Capture the cell that displays the provided text and extract its [x, y] central coordinate. 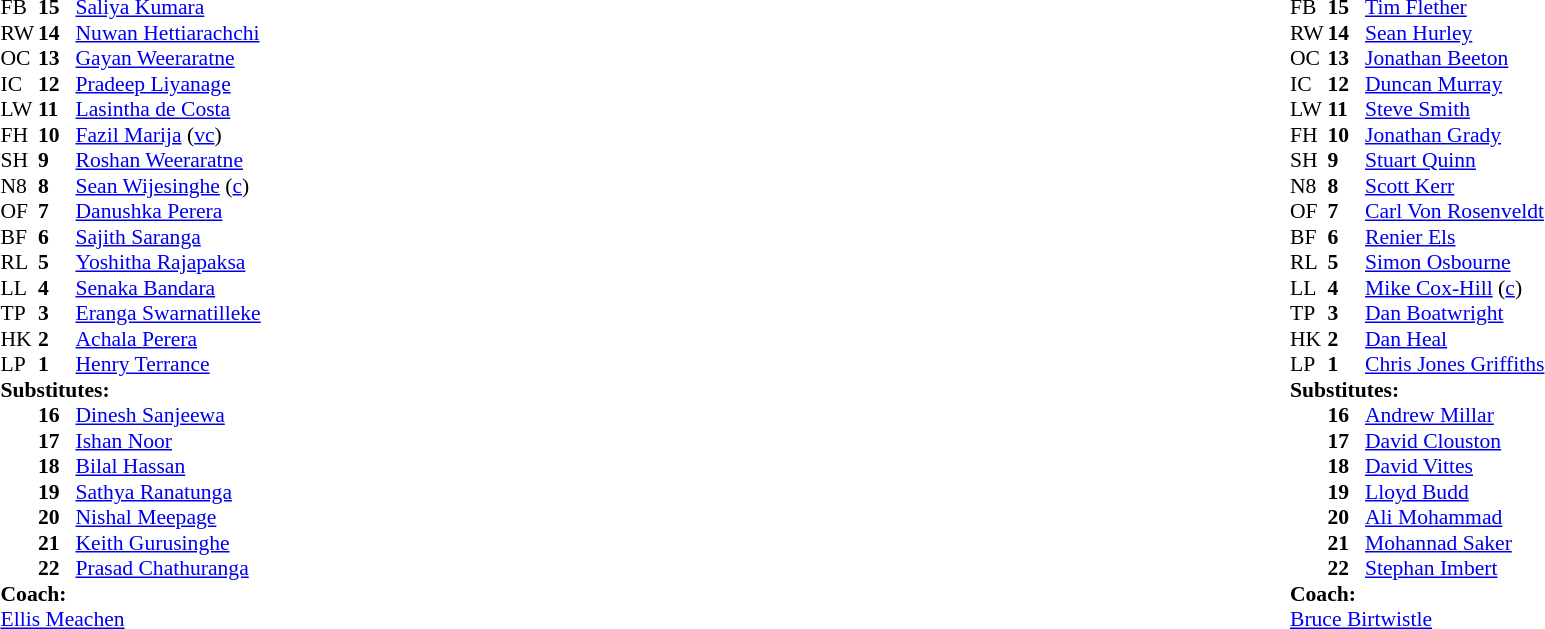
Stephan Imbert [1455, 569]
Dinesh Sanjeewa [168, 415]
Dan Heal [1455, 339]
Nuwan Hettiarachchi [168, 33]
Lasintha de Costa [168, 109]
Henry Terrance [168, 365]
Steve Smith [1455, 109]
Eranga Swarnatilleke [168, 313]
Mike Cox-Hill (c) [1455, 288]
Sean Wijesinghe (c) [168, 186]
Dan Boatwright [1455, 313]
Ali Mohammad [1455, 517]
Carl Von Rosenveldt [1455, 211]
Simon Osbourne [1455, 263]
David Vittes [1455, 467]
Pradeep Liyanage [168, 84]
Stuart Quinn [1455, 161]
Mohannad Saker [1455, 543]
Nishal Meepage [168, 517]
Scott Kerr [1455, 186]
Sean Hurley [1455, 33]
Fazil Marija (vc) [168, 135]
Ishan Noor [168, 441]
Renier Els [1455, 237]
Yoshitha Rajapaksa [168, 263]
Chris Jones Griffiths [1455, 365]
Prasad Chathuranga [168, 569]
Duncan Murray [1455, 84]
Lloyd Budd [1455, 492]
Bilal Hassan [168, 467]
Andrew Millar [1455, 415]
Jonathan Grady [1455, 135]
Danushka Perera [168, 211]
David Clouston [1455, 441]
Roshan Weeraratne [168, 161]
Sajith Saranga [168, 237]
Jonathan Beeton [1455, 59]
Keith Gurusinghe [168, 543]
Sathya Ranatunga [168, 492]
Gayan Weeraratne [168, 59]
Senaka Bandara [168, 288]
Achala Perera [168, 339]
